Output the [x, y] coordinate of the center of the cell containing the given text.  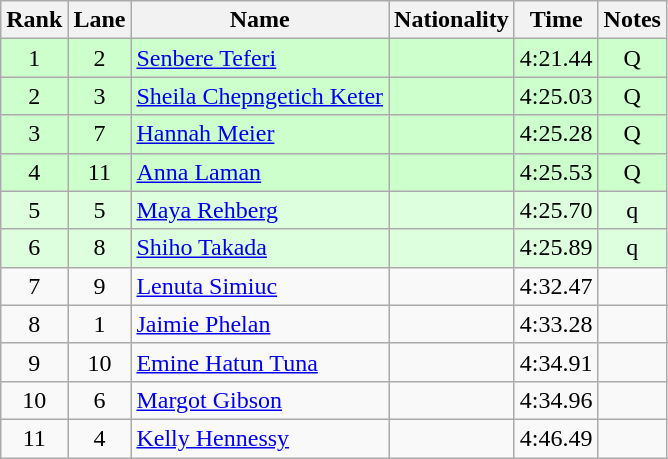
4:25.53 [556, 172]
Hannah Meier [260, 134]
4:25.70 [556, 210]
4:32.47 [556, 286]
Anna Laman [260, 172]
Nationality [452, 20]
Senbere Teferi [260, 58]
4:21.44 [556, 58]
Maya Rehberg [260, 210]
Jaimie Phelan [260, 324]
Shiho Takada [260, 248]
4:25.89 [556, 248]
Lenuta Simiuc [260, 286]
4:34.96 [556, 400]
Lane [100, 20]
4:25.03 [556, 96]
Margot Gibson [260, 400]
4:25.28 [556, 134]
Notes [632, 20]
Name [260, 20]
Rank [34, 20]
Kelly Hennessy [260, 438]
4:33.28 [556, 324]
Sheila Chepngetich Keter [260, 96]
Time [556, 20]
4:34.91 [556, 362]
Emine Hatun Tuna [260, 362]
4:46.49 [556, 438]
